Capture the cell that displays the provided text and extract its (x, y) central coordinate. 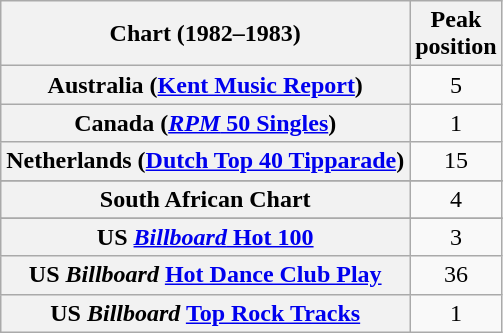
Canada (RPM 50 Singles) (206, 123)
4 (456, 199)
Australia (Kent Music Report) (206, 85)
5 (456, 85)
Netherlands (Dutch Top 40 Tipparade) (206, 161)
36 (456, 275)
South African Chart (206, 199)
15 (456, 161)
US Billboard Top Rock Tracks (206, 313)
Chart (1982–1983) (206, 34)
3 (456, 237)
US Billboard Hot 100 (206, 237)
Peakposition (456, 34)
US Billboard Hot Dance Club Play (206, 275)
